Return the [X, Y] coordinate for the center point of the cell that contains the specified text.  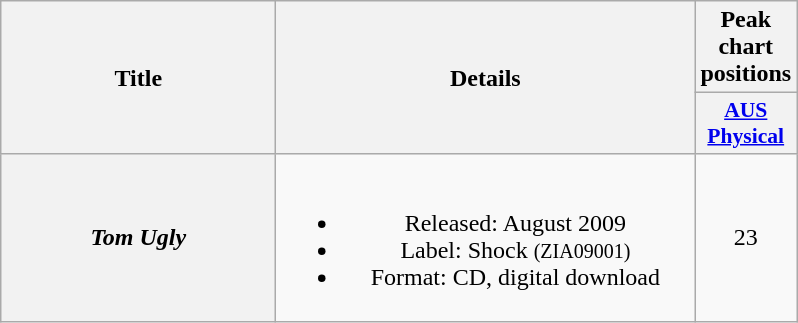
AUSPhysical [746, 124]
Peak chart positions [746, 47]
23 [746, 238]
Released: August 2009Label: Shock (ZIA09001)Format: CD, digital download [486, 238]
Title [138, 78]
Tom Ugly [138, 238]
Details [486, 78]
